Identify which cell holds the provided text, then report its (X, Y) central coordinate. 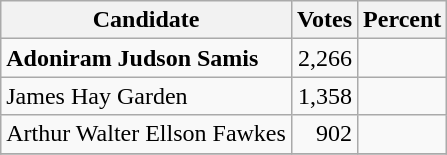
2,266 (324, 58)
902 (324, 134)
James Hay Garden (146, 96)
Adoniram Judson Samis (146, 58)
Percent (402, 20)
Arthur Walter Ellson Fawkes (146, 134)
Candidate (146, 20)
Votes (324, 20)
1,358 (324, 96)
